Return the [x, y] coordinate for the center point of the cell that contains the specified text.  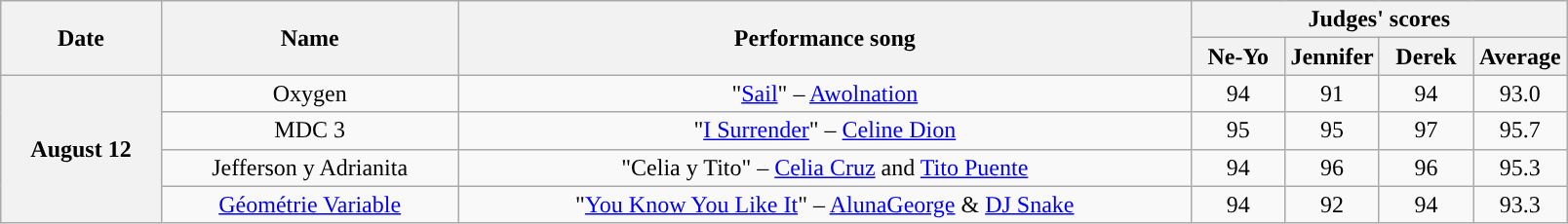
95.3 [1520, 168]
93.0 [1520, 93]
97 [1426, 131]
Ne-Yo [1238, 56]
Judges' scores [1379, 19]
"Sail" – Awolnation [825, 93]
Name [310, 38]
95.7 [1520, 131]
Jefferson y Adrianita [310, 168]
"I Surrender" – Celine Dion [825, 131]
Derek [1426, 56]
Average [1520, 56]
"You Know You Like It" – AlunaGeorge & DJ Snake [825, 205]
91 [1332, 93]
92 [1332, 205]
Jennifer [1332, 56]
"Celia y Tito" – Celia Cruz and Tito Puente [825, 168]
Performance song [825, 38]
Oxygen [310, 93]
MDC 3 [310, 131]
Géométrie Variable [310, 205]
93.3 [1520, 205]
Date [82, 38]
August 12 [82, 149]
